Locate the cell with the specified text and output its (x, y) center coordinate. 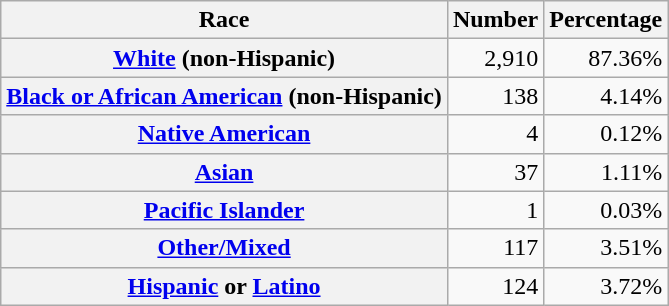
Hispanic or Latino (224, 286)
Pacific Islander (224, 210)
1.11% (606, 172)
Black or African American (non-Hispanic) (224, 96)
117 (495, 248)
0.12% (606, 134)
87.36% (606, 58)
Other/Mixed (224, 248)
124 (495, 286)
1 (495, 210)
3.51% (606, 248)
Native American (224, 134)
37 (495, 172)
138 (495, 96)
Asian (224, 172)
White (non-Hispanic) (224, 58)
Number (495, 20)
3.72% (606, 286)
4 (495, 134)
Race (224, 20)
2,910 (495, 58)
4.14% (606, 96)
Percentage (606, 20)
0.03% (606, 210)
